Extract the (x, y) coordinate from the center of the cell holding the provided text.  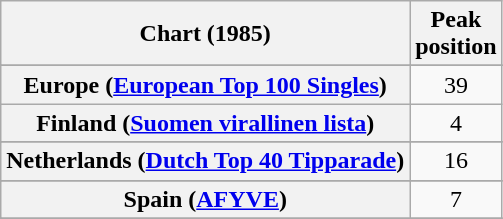
Peakposition (456, 34)
Spain (AFYVE) (206, 199)
16 (456, 161)
Finland (Suomen virallinen lista) (206, 123)
Chart (1985) (206, 34)
Netherlands (Dutch Top 40 Tipparade) (206, 161)
7 (456, 199)
Europe (European Top 100 Singles) (206, 85)
4 (456, 123)
39 (456, 85)
